For the text-containing cell, return its midpoint in [x, y] coordinate format. 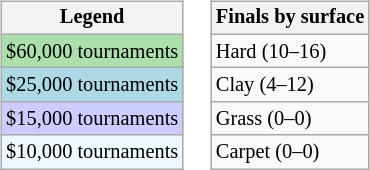
Grass (0–0) [290, 119]
Finals by surface [290, 18]
Carpet (0–0) [290, 152]
$15,000 tournaments [92, 119]
Hard (10–16) [290, 51]
$25,000 tournaments [92, 85]
Clay (4–12) [290, 85]
Legend [92, 18]
$10,000 tournaments [92, 152]
$60,000 tournaments [92, 51]
